Determine the (x, y) coordinate at the center of the cell enclosing the given text.  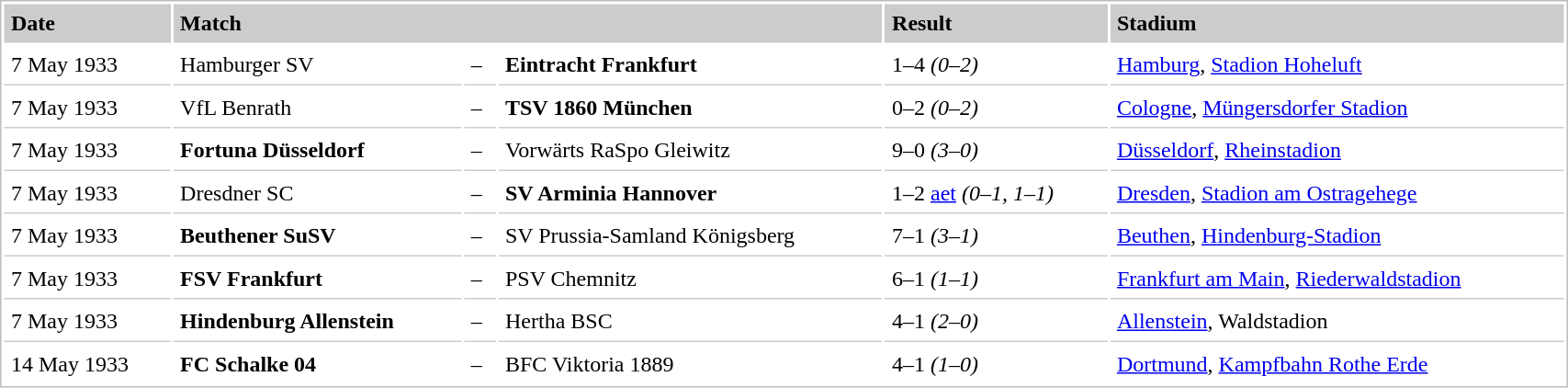
Vorwärts RaSpo Gleiwitz (690, 151)
0–2 (0–2) (997, 108)
Düsseldorf, Rheinstadion (1336, 151)
Beuthener SuSV (318, 237)
Fortuna Düsseldorf (318, 151)
PSV Chemnitz (690, 280)
7–1 (3–1) (997, 237)
Cologne, Müngersdorfer Stadion (1336, 108)
Hertha BSC (690, 322)
Dortmund, Kampfbahn Rothe Erde (1336, 364)
4–1 (1–0) (997, 364)
Hamburger SV (318, 66)
Allenstein, Waldstadion (1336, 322)
Frankfurt am Main, Riederwaldstadion (1336, 280)
Dresdner SC (318, 194)
9–0 (3–0) (997, 151)
14 May 1933 (86, 364)
Date (86, 23)
Dresden, Stadion am Ostragehege (1336, 194)
Hindenburg Allenstein (318, 322)
FSV Frankfurt (318, 280)
FC Schalke 04 (318, 364)
1–4 (0–2) (997, 66)
TSV 1860 München (690, 108)
Stadium (1336, 23)
Eintracht Frankfurt (690, 66)
Beuthen, Hindenburg-Stadion (1336, 237)
6–1 (1–1) (997, 280)
SV Arminia Hannover (690, 194)
VfL Benrath (318, 108)
4–1 (2–0) (997, 322)
Result (997, 23)
Match (528, 23)
Hamburg, Stadion Hoheluft (1336, 66)
BFC Viktoria 1889 (690, 364)
SV Prussia-Samland Königsberg (690, 237)
1–2 aet (0–1, 1–1) (997, 194)
